Determine the (x, y) coordinate at the center of the cell enclosing the given text.  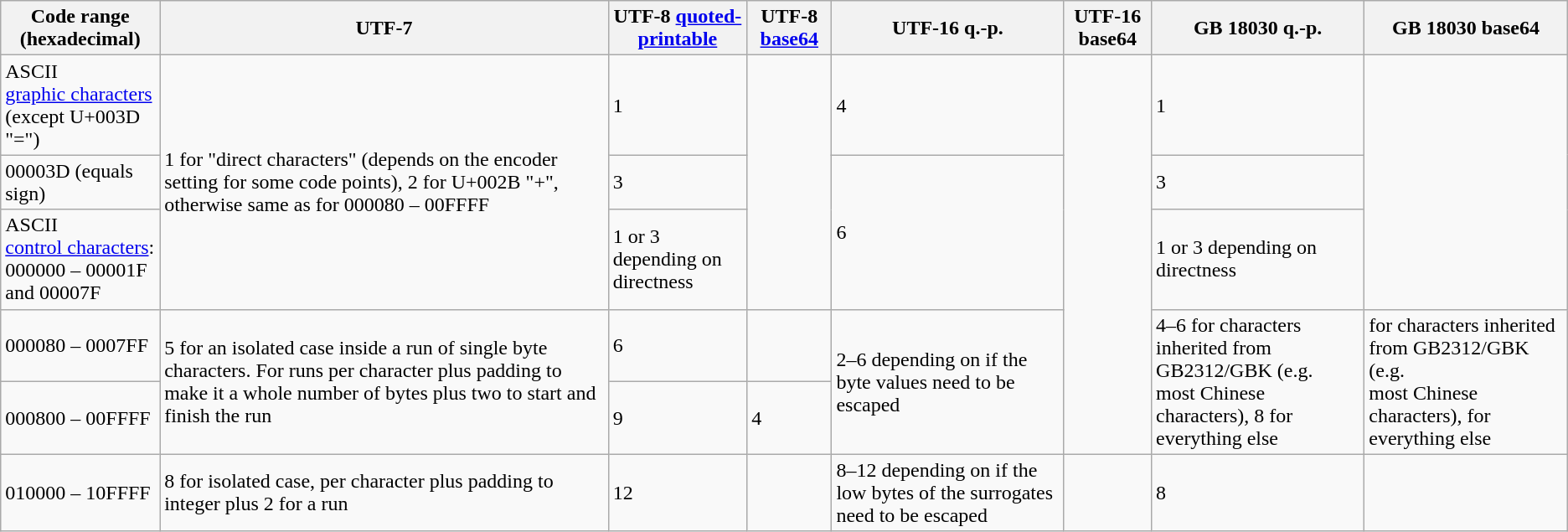
8 for isolated case, per character plus padding to integer plus 2 for a run (384, 493)
UTF-16 base64 (1107, 28)
UTF-7 (384, 28)
4–6 for characters inherited from GB2312/GBK (e.g.most Chinese characters), 8 for everything else (1258, 382)
8–12 depending on if the low bytes of the surrogates need to be escaped (948, 493)
9 (678, 419)
UTF-8 base64 (789, 28)
GB 18030 q.-p. (1258, 28)
00003D (equals sign) (80, 183)
Code range (hexadecimal) (80, 28)
ASCIIcontrol characters:000000 – 00001Fand 00007F (80, 260)
8 (1258, 493)
010000 – 10FFFF (80, 493)
UTF-16 q.-p. (948, 28)
000080 – 0007FF (80, 345)
for characters inherited from GB2312/GBK (e.g.most Chinese characters), for everything else (1466, 382)
GB 18030 base64 (1466, 28)
UTF-8 quoted-printable (678, 28)
1 for "direct characters" (depends on the encoder setting for some code points), 2 for U+002B "+", otherwise same as for 000080 – 00FFFF (384, 183)
ASCIIgraphic characters(except U+003D "=") (80, 106)
000800 – 00FFFF (80, 419)
2–6 depending on if the byte values need to be escaped (948, 382)
12 (678, 493)
